Output the (X, Y) coordinate of the center of the cell containing the given text.  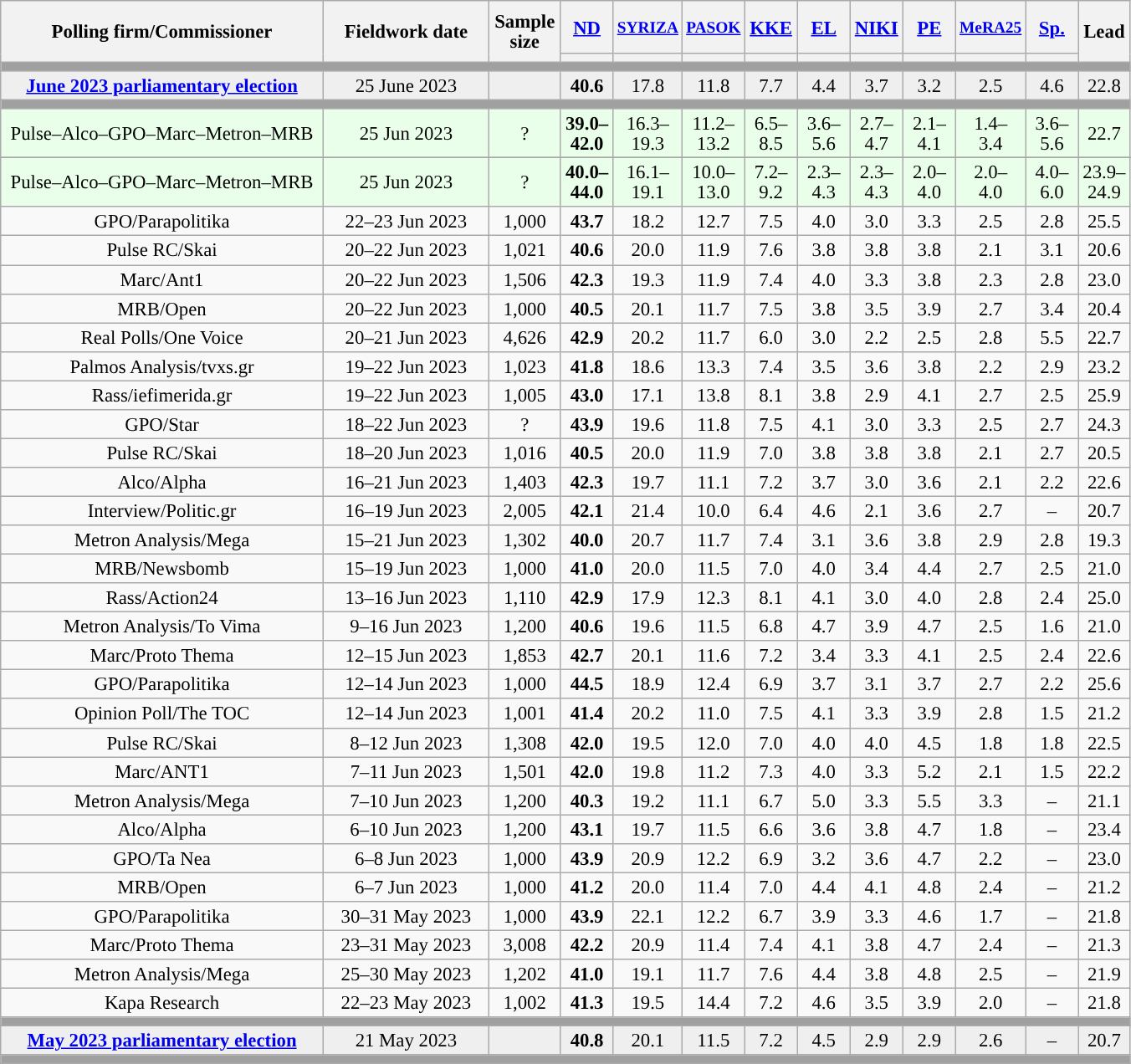
1.4–3.4 (990, 134)
12.3 (714, 597)
20.6 (1104, 251)
6.0 (771, 338)
7.7 (771, 85)
6–7 Jun 2023 (406, 887)
Sp. (1052, 27)
Real Polls/One Voice (162, 338)
23–31 May 2023 (406, 945)
43.1 (587, 830)
7.3 (771, 771)
1,501 (525, 771)
Rass/Action24 (162, 597)
18–22 Jun 2023 (406, 425)
1,308 (525, 743)
22–23 Jun 2023 (406, 223)
Rass/iefimerida.gr (162, 395)
12–15 Jun 2023 (406, 656)
6.8 (771, 627)
2,005 (525, 510)
18–20 Jun 2023 (406, 453)
15–21 Jun 2023 (406, 540)
Metron Analysis/To Vima (162, 627)
Marc/ANT1 (162, 771)
22–23 May 2023 (406, 1004)
1,853 (525, 656)
44.5 (587, 684)
Palmos Analysis/tvxs.gr (162, 366)
22.2 (1104, 771)
25.5 (1104, 223)
2.7–4.7 (877, 134)
42.7 (587, 656)
43.0 (587, 395)
1,403 (525, 482)
30–31 May 2023 (406, 917)
25.6 (1104, 684)
1,110 (525, 597)
6.4 (771, 510)
9–16 Jun 2023 (406, 627)
12.0 (714, 743)
20.5 (1104, 453)
41.4 (587, 714)
41.8 (587, 366)
22.1 (647, 917)
41.3 (587, 1004)
3,008 (525, 945)
7.2–9.2 (771, 182)
17.8 (647, 85)
20–21 Jun 2023 (406, 338)
41.2 (587, 887)
KKE (771, 27)
Sample size (525, 32)
13.3 (714, 366)
7–10 Jun 2023 (406, 800)
43.7 (587, 223)
1,001 (525, 714)
18.9 (647, 684)
PASOK (714, 27)
16–19 Jun 2023 (406, 510)
1.6 (1052, 627)
11.2 (714, 771)
40.8 (587, 1041)
40.3 (587, 800)
17.9 (647, 597)
16.3–19.3 (647, 134)
1,506 (525, 279)
11.6 (714, 656)
25.9 (1104, 395)
4,626 (525, 338)
7–11 Jun 2023 (406, 771)
19.2 (647, 800)
1,023 (525, 366)
6.6 (771, 830)
21.4 (647, 510)
23.2 (1104, 366)
17.1 (647, 395)
19.8 (647, 771)
39.0–42.0 (587, 134)
Interview/Politic.gr (162, 510)
25–30 May 2023 (406, 974)
40.0–44.0 (587, 182)
2.6 (990, 1041)
10.0–13.0 (714, 182)
21.3 (1104, 945)
GPO/Star (162, 425)
Marc/Ant1 (162, 279)
2.1–4.1 (929, 134)
May 2023 parliamentary election (162, 1041)
4.0–6.0 (1052, 182)
6.5–8.5 (771, 134)
8–12 Jun 2023 (406, 743)
15–19 Jun 2023 (406, 569)
1,302 (525, 540)
25.0 (1104, 597)
5.2 (929, 771)
Kapa Research (162, 1004)
Fieldwork date (406, 32)
25 June 2023 (406, 85)
1,016 (525, 453)
1,002 (525, 1004)
13–16 Jun 2023 (406, 597)
14.4 (714, 1004)
11.2–13.2 (714, 134)
20.4 (1104, 308)
June 2023 parliamentary election (162, 85)
1.7 (990, 917)
2.0 (990, 1004)
5.0 (823, 800)
ND (587, 27)
EL (823, 27)
1,005 (525, 395)
1,202 (525, 974)
11.0 (714, 714)
42.2 (587, 945)
23.9–24.9 (1104, 182)
Opinion Poll/The TOC (162, 714)
10.0 (714, 510)
NIKI (877, 27)
22.8 (1104, 85)
21.1 (1104, 800)
40.0 (587, 540)
21 May 2023 (406, 1041)
6–10 Jun 2023 (406, 830)
19.1 (647, 974)
Polling firm/Commissioner (162, 32)
13.8 (714, 395)
16–21 Jun 2023 (406, 482)
SYRIZA (647, 27)
MeRA25 (990, 27)
PE (929, 27)
16.1–19.1 (647, 182)
42.1 (587, 510)
GPO/Ta Nea (162, 858)
18.2 (647, 223)
22.5 (1104, 743)
12.4 (714, 684)
2.3 (990, 279)
21.9 (1104, 974)
1,021 (525, 251)
23.4 (1104, 830)
18.6 (647, 366)
MRB/Newsbomb (162, 569)
6–8 Jun 2023 (406, 858)
Lead (1104, 32)
24.3 (1104, 425)
12.7 (714, 223)
